From the cell containing the given text, extract its center point as (X, Y) coordinate. 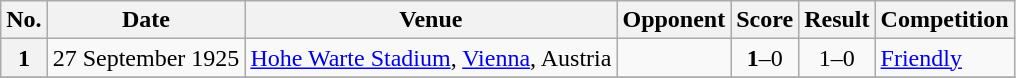
Score (765, 20)
1 (24, 58)
Result (837, 20)
Date (146, 20)
Hohe Warte Stadium, Vienna, Austria (431, 58)
Venue (431, 20)
Opponent (674, 20)
Friendly (944, 58)
27 September 1925 (146, 58)
Competition (944, 20)
No. (24, 20)
